Locate the cell with the specified text and output its [x, y] center coordinate. 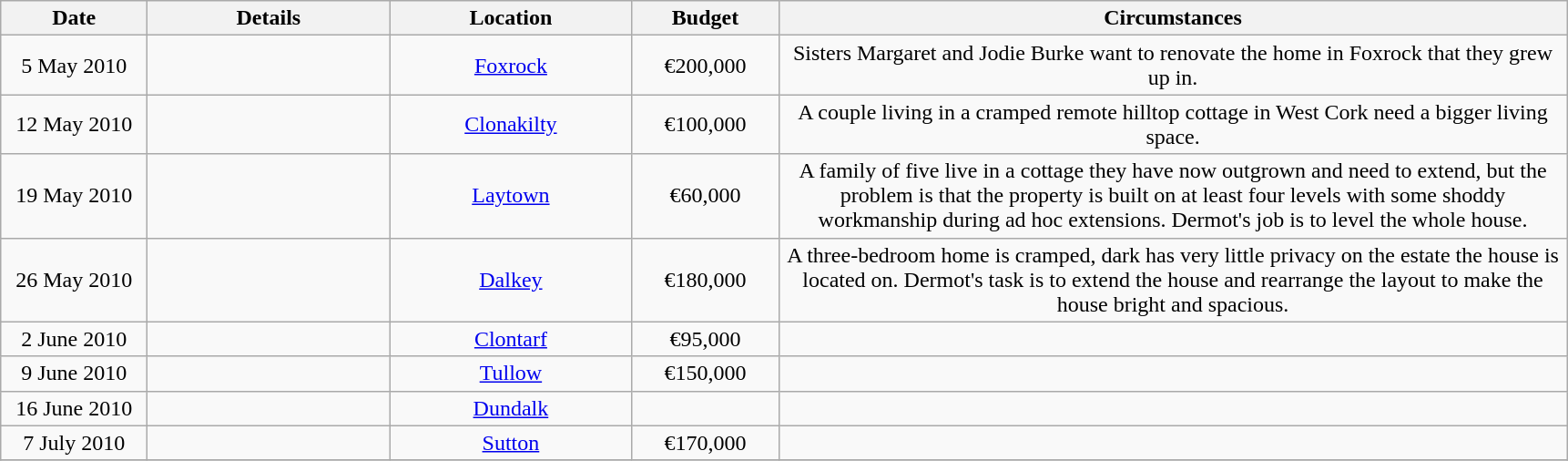
Date [75, 18]
Location [511, 18]
€150,000 [705, 374]
Clontarf [511, 339]
Budget [705, 18]
€100,000 [705, 124]
Details [269, 18]
€200,000 [705, 66]
7 July 2010 [75, 443]
Clonakilty [511, 124]
26 May 2010 [75, 280]
€170,000 [705, 443]
12 May 2010 [75, 124]
2 June 2010 [75, 339]
Laytown [511, 196]
Foxrock [511, 66]
Sutton [511, 443]
Tullow [511, 374]
16 June 2010 [75, 408]
Sisters Margaret and Jodie Burke want to renovate the home in Foxrock that they grew up in. [1173, 66]
5 May 2010 [75, 66]
9 June 2010 [75, 374]
€180,000 [705, 280]
€60,000 [705, 196]
19 May 2010 [75, 196]
Dalkey [511, 280]
Dundalk [511, 408]
A couple living in a cramped remote hilltop cottage in West Cork need a bigger living space. [1173, 124]
€95,000 [705, 339]
Circumstances [1173, 18]
